Extract the (x, y) coordinate from the center of the cell holding the provided text.  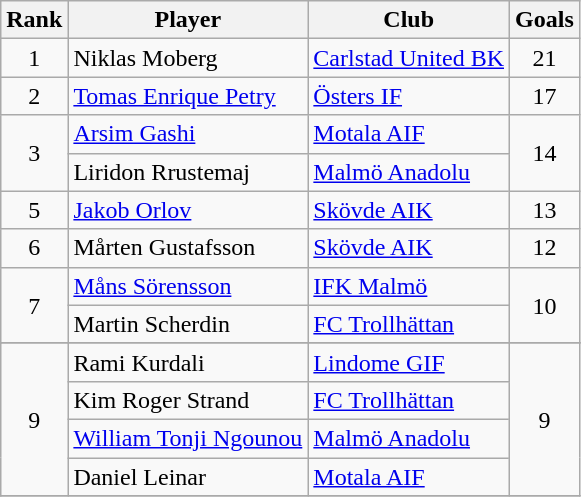
Tomas Enrique Petry (188, 96)
Kim Roger Strand (188, 400)
Lindome GIF (409, 362)
Mårten Gustafsson (188, 248)
3 (34, 153)
17 (545, 96)
2 (34, 96)
Daniel Leinar (188, 477)
Östers IF (409, 96)
12 (545, 248)
Liridon Rrustemaj (188, 172)
Jakob Orlov (188, 210)
5 (34, 210)
Niklas Moberg (188, 58)
Måns Sörensson (188, 286)
10 (545, 305)
Player (188, 20)
21 (545, 58)
Goals (545, 20)
IFK Malmö (409, 286)
William Tonji Ngounou (188, 438)
6 (34, 248)
Arsim Gashi (188, 134)
Rank (34, 20)
14 (545, 153)
7 (34, 305)
1 (34, 58)
Martin Scherdin (188, 324)
Rami Kurdali (188, 362)
Club (409, 20)
Carlstad United BK (409, 58)
13 (545, 210)
